Return (x, y) of the center of cell containing provided text 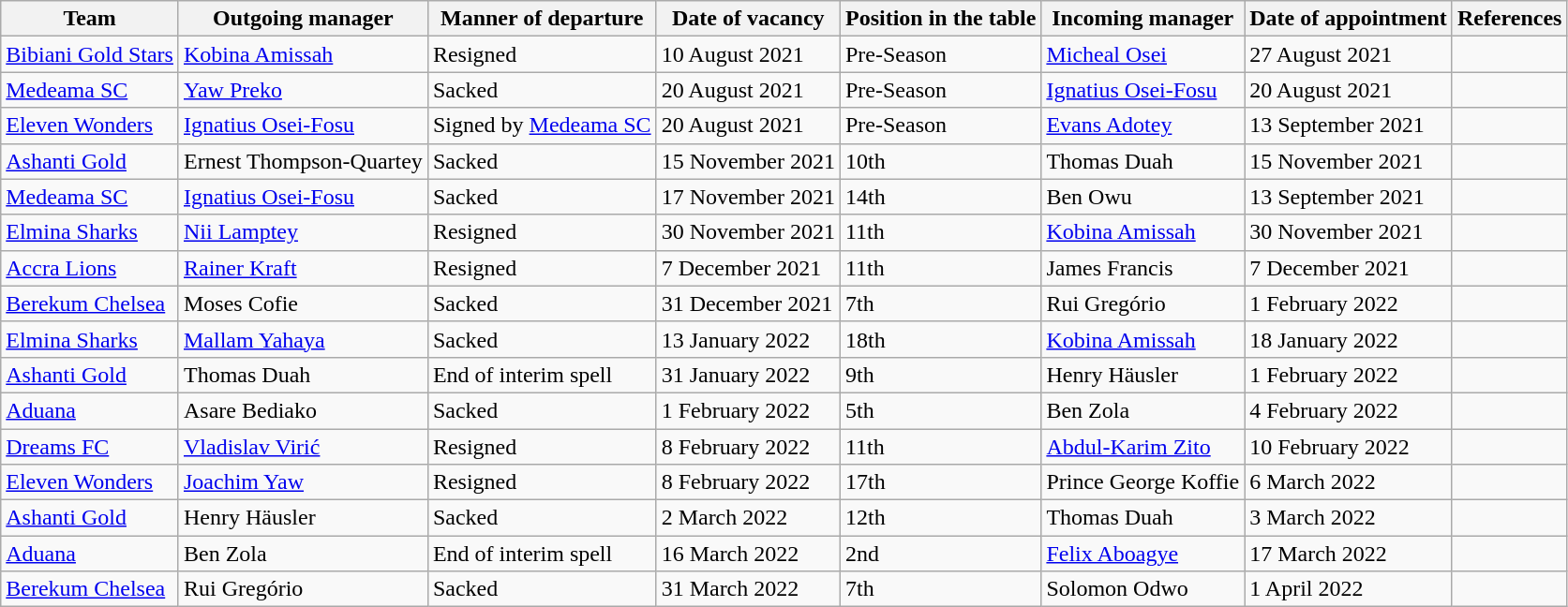
Team (90, 19)
Vladislav Virić (303, 447)
Outgoing manager (303, 19)
10 August 2021 (748, 54)
17th (940, 482)
2nd (940, 554)
18th (940, 339)
Dreams FC (90, 447)
Prince George Koffie (1143, 482)
1 April 2022 (1349, 589)
9th (940, 375)
2 March 2022 (748, 518)
Position in the table (940, 19)
Rainer Kraft (303, 268)
Date of appointment (1349, 19)
Solomon Odwo (1143, 589)
Asare Bediako (303, 410)
17 November 2021 (748, 197)
16 March 2022 (748, 554)
Bibiani Gold Stars (90, 54)
Ben Owu (1143, 197)
12th (940, 518)
Manner of departure (542, 19)
27 August 2021 (1349, 54)
Signed by Medeama SC (542, 126)
Incoming manager (1143, 19)
31 December 2021 (748, 303)
14th (940, 197)
31 March 2022 (748, 589)
10 February 2022 (1349, 447)
13 January 2022 (748, 339)
Evans Adotey (1143, 126)
4 February 2022 (1349, 410)
Moses Cofie (303, 303)
Micheal Osei (1143, 54)
References (1509, 19)
Mallam Yahaya (303, 339)
Nii Lamptey (303, 232)
Ernest Thompson-Quartey (303, 161)
31 January 2022 (748, 375)
Yaw Preko (303, 90)
Joachim Yaw (303, 482)
Felix Aboagye (1143, 554)
Abdul-Karim Zito (1143, 447)
17 March 2022 (1349, 554)
18 January 2022 (1349, 339)
3 March 2022 (1349, 518)
Date of vacancy (748, 19)
Accra Lions (90, 268)
10th (940, 161)
James Francis (1143, 268)
6 March 2022 (1349, 482)
5th (940, 410)
